Scan for the cell matching the given text and deliver its (x, y) coordinate at center. 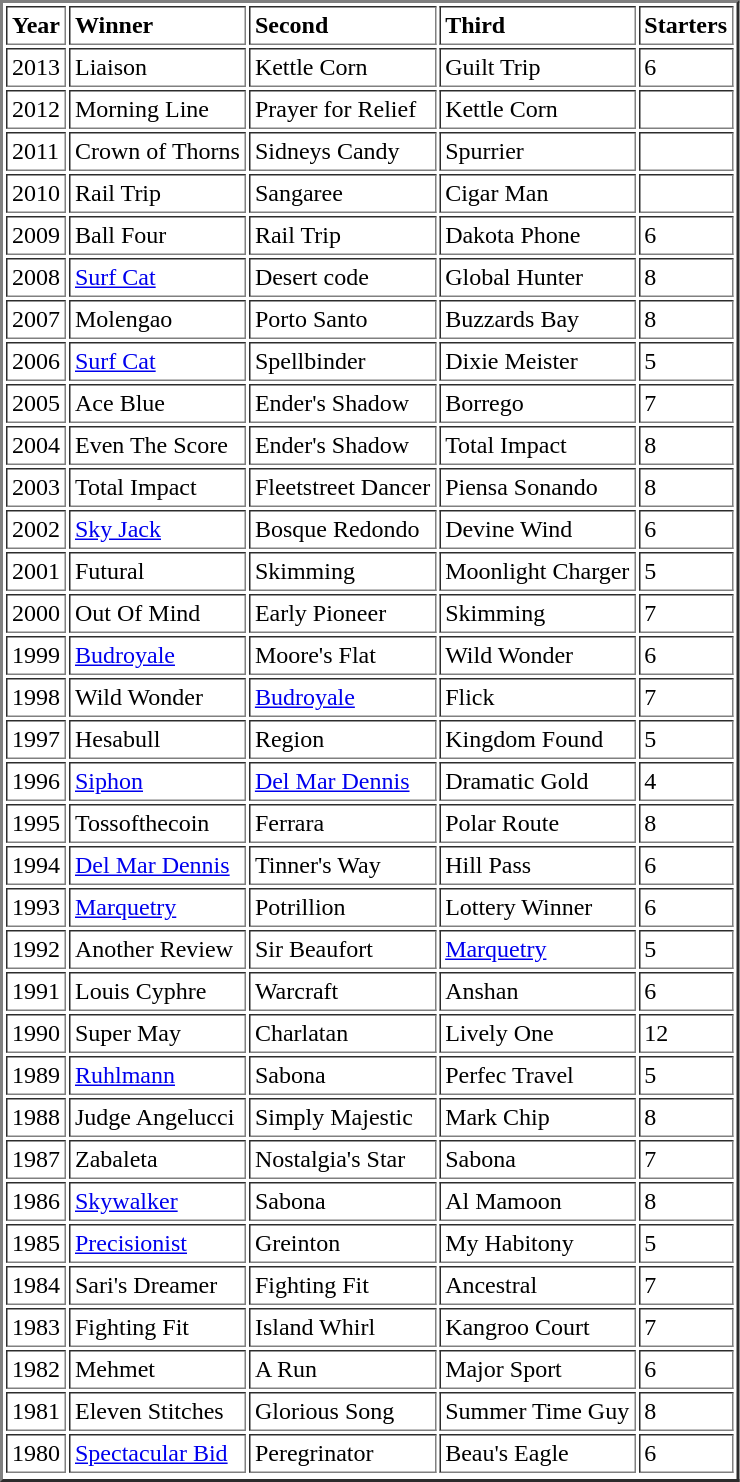
Second (342, 26)
Sari's Dreamer (158, 1286)
Global Hunter (537, 278)
Eleven Stitches (158, 1412)
1991 (36, 992)
Sidneys Candy (342, 152)
Peregrinator (342, 1454)
Out Of Mind (158, 614)
Spellbinder (342, 362)
2009 (36, 236)
Kangroo Court (537, 1328)
Mehmet (158, 1370)
Winner (158, 26)
Lottery Winner (537, 908)
Hesabull (158, 740)
2000 (36, 614)
1999 (36, 656)
Warcraft (342, 992)
1995 (36, 824)
Judge Angelucci (158, 1118)
Ferrara (342, 824)
Starters (686, 26)
Charlatan (342, 1034)
Guilt Trip (537, 68)
Summer Time Guy (537, 1412)
Moore's Flat (342, 656)
Lively One (537, 1034)
Morning Line (158, 110)
Super May (158, 1034)
Al Mamoon (537, 1202)
Futural (158, 572)
Sangaree (342, 194)
Dramatic Gold (537, 782)
Potrillion (342, 908)
Fleetstreet Dancer (342, 488)
1984 (36, 1286)
Nostalgia's Star (342, 1160)
Third (537, 26)
Louis Cyphre (158, 992)
Tinner's Way (342, 866)
2010 (36, 194)
Another Review (158, 950)
2013 (36, 68)
Sky Jack (158, 530)
Bosque Redondo (342, 530)
Molengao (158, 320)
Crown of Thorns (158, 152)
1993 (36, 908)
2011 (36, 152)
Year (36, 26)
Region (342, 740)
Zabaleta (158, 1160)
1986 (36, 1202)
Sir Beaufort (342, 950)
Perfec Travel (537, 1076)
Prayer for Relief (342, 110)
Even The Score (158, 446)
2008 (36, 278)
Siphon (158, 782)
Dakota Phone (537, 236)
12 (686, 1034)
1989 (36, 1076)
2002 (36, 530)
Moonlight Charger (537, 572)
Spurrier (537, 152)
1980 (36, 1454)
Liaison (158, 68)
1987 (36, 1160)
Hill Pass (537, 866)
1998 (36, 698)
Simply Majestic (342, 1118)
4 (686, 782)
Ball Four (158, 236)
Greinton (342, 1244)
Ace Blue (158, 404)
2001 (36, 572)
Dixie Meister (537, 362)
Ruhlmann (158, 1076)
Borrego (537, 404)
Ancestral (537, 1286)
Kingdom Found (537, 740)
1988 (36, 1118)
Flick (537, 698)
1996 (36, 782)
Island Whirl (342, 1328)
2003 (36, 488)
Piensa Sonando (537, 488)
Devine Wind (537, 530)
2012 (36, 110)
Precisionist (158, 1244)
Desert code (342, 278)
Buzzards Bay (537, 320)
Cigar Man (537, 194)
Anshan (537, 992)
Mark Chip (537, 1118)
Beau's Eagle (537, 1454)
1992 (36, 950)
Early Pioneer (342, 614)
A Run (342, 1370)
2004 (36, 446)
Glorious Song (342, 1412)
2006 (36, 362)
1985 (36, 1244)
1982 (36, 1370)
1981 (36, 1412)
2007 (36, 320)
Tossofthecoin (158, 824)
Spectacular Bid (158, 1454)
1997 (36, 740)
1983 (36, 1328)
1994 (36, 866)
Porto Santo (342, 320)
Skywalker (158, 1202)
1990 (36, 1034)
2005 (36, 404)
Major Sport (537, 1370)
My Habitony (537, 1244)
Polar Route (537, 824)
